From the cell containing the given text, extract its center point as [x, y] coordinate. 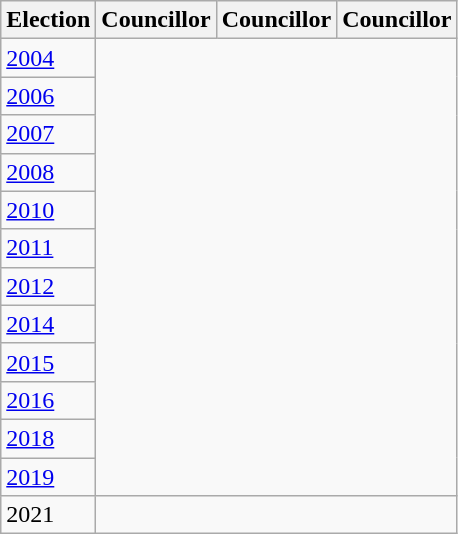
2014 [48, 324]
2016 [48, 400]
2011 [48, 248]
2012 [48, 286]
2006 [48, 96]
2015 [48, 362]
2007 [48, 134]
2008 [48, 172]
2019 [48, 477]
2018 [48, 438]
Election [48, 20]
2004 [48, 58]
2010 [48, 210]
2021 [48, 515]
